From the cell containing the given text, extract its center point as (x, y) coordinate. 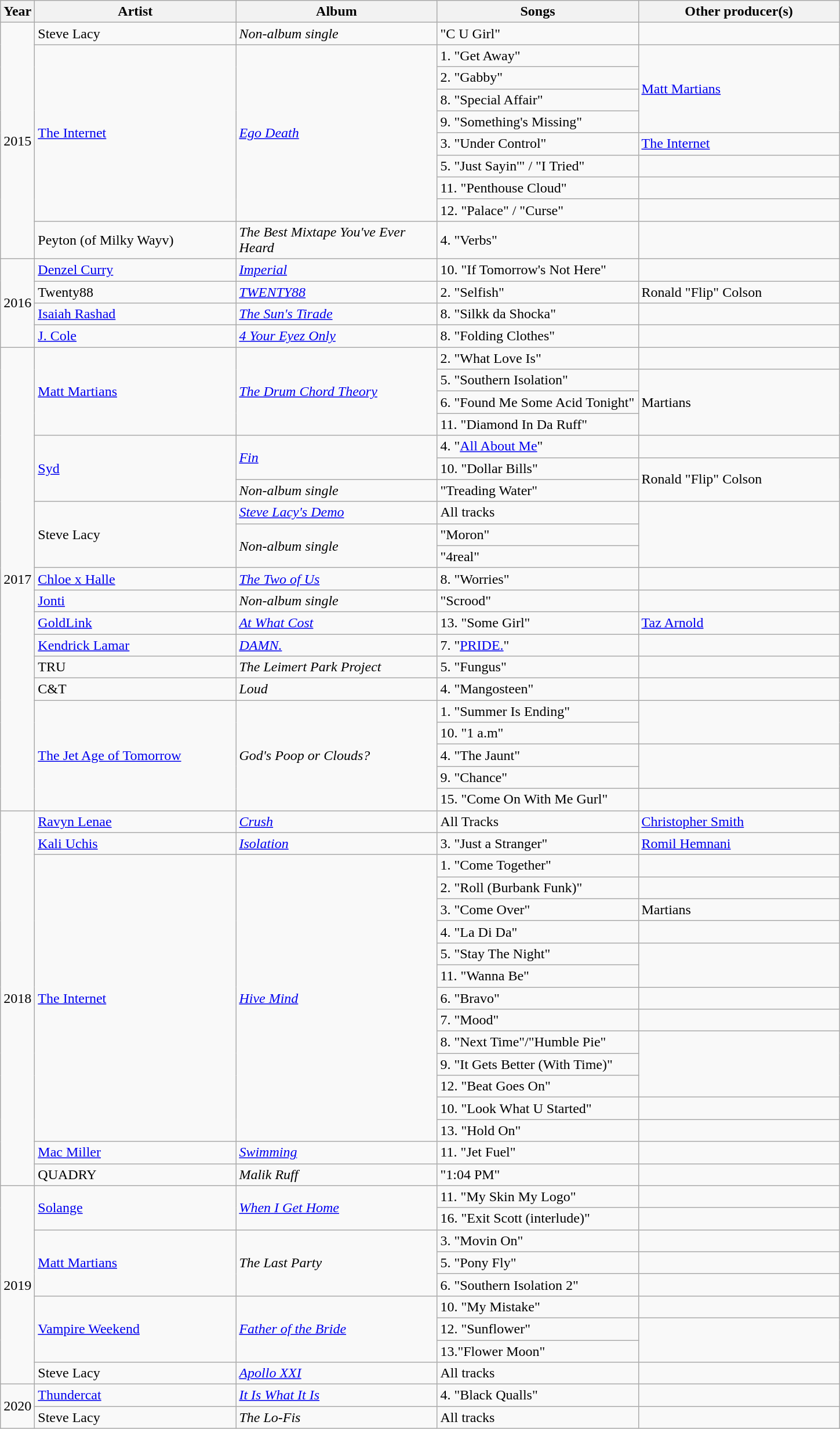
13. "Hold On" (538, 1130)
11. "Wanna Be" (538, 976)
2. "Roll (Burbank Funk)" (538, 888)
Kali Uchis (136, 843)
1. "Come Together" (538, 866)
3. "Just a Stranger" (538, 843)
Jonti (136, 601)
2. "Selfish" (538, 292)
Loud (336, 689)
Taz Arnold (739, 623)
Fin (336, 457)
"1:04 PM" (538, 1175)
The Best Mixtape You've Ever Heard (336, 240)
8. "Silkk da Shocka" (538, 314)
11. "Jet Fuel" (538, 1152)
4. "La Di Da" (538, 932)
Swimming (336, 1152)
Album (336, 12)
The Jet Age of Tomorrow (136, 755)
TWENTY88 (336, 292)
8. "Special Affair" (538, 100)
It Is What It Is (336, 1395)
4. "All About Me" (538, 446)
Christopher Smith (739, 821)
5. "Just Sayin'" / "I Tried" (538, 166)
J. Cole (136, 336)
Apollo XXI (336, 1373)
10. "Dollar Bills" (538, 468)
Steve Lacy's Demo (336, 512)
7. "Mood" (538, 1020)
4. "Black Qualls" (538, 1395)
13. "Some Girl" (538, 623)
2020 (17, 1406)
11. "Penthouse Cloud" (538, 188)
5. "Southern Isolation" (538, 380)
9. "Something's Missing" (538, 122)
The Sun's Tirade (336, 314)
2. "Gabby" (538, 78)
6. "Bravo" (538, 998)
TRU (136, 667)
Mac Miller (136, 1152)
8. "Folding Clothes" (538, 336)
Kendrick Lamar (136, 645)
"C U Girl" (538, 34)
Songs (538, 12)
At What Cost (336, 623)
Year (17, 12)
QUADRY (136, 1175)
Imperial (336, 270)
8. "Next Time"/"Humble Pie" (538, 1042)
1. "Get Away" (538, 56)
C&T (136, 689)
Malik Ruff (336, 1175)
2016 (17, 303)
"Scrood" (538, 601)
10. "My Mistake" (538, 1307)
Twenty88 (136, 292)
9. "Chance" (538, 777)
9. "It Gets Better (With Time)" (538, 1064)
Chloe x Halle (136, 579)
5. "Pony Fly" (538, 1263)
Isaiah Rashad (136, 314)
Peyton (of Milky Wayv) (136, 240)
Syd (136, 468)
10. "1 a.m" (538, 733)
The Leimert Park Project (336, 667)
"Treading Water" (538, 490)
Solange (136, 1208)
Artist (136, 12)
10. "Look What U Started" (538, 1108)
11. "Diamond In Da Ruff" (538, 424)
2019 (17, 1285)
Ravyn Lenae (136, 821)
Ego Death (336, 133)
4. "Mangosteen" (538, 689)
4 Your Eyez Only (336, 336)
DAMN. (336, 645)
6. "Southern Isolation 2" (538, 1285)
1. "Summer Is Ending" (538, 711)
5. "Fungus" (538, 667)
Romil Hemnani (739, 843)
6. "Found Me Some Acid Tonight" (538, 402)
"Moron" (538, 534)
Father of the Bride (336, 1329)
When I Get Home (336, 1208)
11. "My Skin My Logo" (538, 1197)
16. "Exit Scott (interlude)" (538, 1219)
8. "Worries" (538, 579)
12. "Palace" / "Curse" (538, 210)
4. "The Jaunt" (538, 755)
Other producer(s) (739, 12)
The Lo-Fis (336, 1417)
The Last Party (336, 1263)
God's Poop or Clouds? (336, 755)
2015 (17, 141)
15. "Come On With Me Gurl" (538, 799)
2. "What Love Is" (538, 358)
10. "If Tomorrow's Not Here" (538, 270)
7. "PRIDE." (538, 645)
All Tracks (538, 821)
The Two of Us (336, 579)
4. "Verbs" (538, 240)
Denzel Curry (136, 270)
13."Flower Moon" (538, 1351)
GoldLink (136, 623)
2018 (17, 998)
The Drum Chord Theory (336, 391)
Vampire Weekend (136, 1329)
Crush (336, 821)
"4real" (538, 557)
3. "Come Over" (538, 910)
12. "Sunflower" (538, 1329)
3. "Under Control" (538, 144)
Isolation (336, 843)
5. "Stay The Night" (538, 954)
3. "Movin On" (538, 1241)
12. "Beat Goes On" (538, 1086)
2017 (17, 579)
Thundercat (136, 1395)
Hive Mind (336, 998)
